Identify which cell holds the provided text, then report its (X, Y) central coordinate. 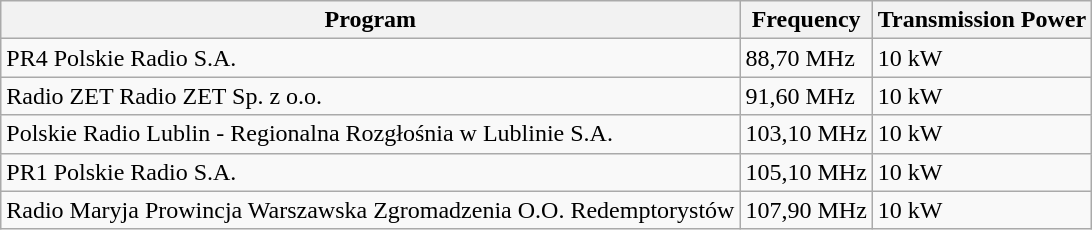
Program (370, 20)
107,90 MHz (806, 210)
Transmission Power (982, 20)
Radio ZET Radio ZET Sp. z o.o. (370, 96)
91,60 MHz (806, 96)
105,10 MHz (806, 172)
88,70 MHz (806, 58)
Polskie Radio Lublin - Regionalna Rozgłośnia w Lublinie S.A. (370, 134)
103,10 MHz (806, 134)
Frequency (806, 20)
PR4 Polskie Radio S.A. (370, 58)
Radio Maryja Prowincja Warszawska Zgromadzenia O.O. Redemptorystów (370, 210)
PR1 Polskie Radio S.A. (370, 172)
